Search for the cell housing the specified text and yield its [x, y] center coordinate. 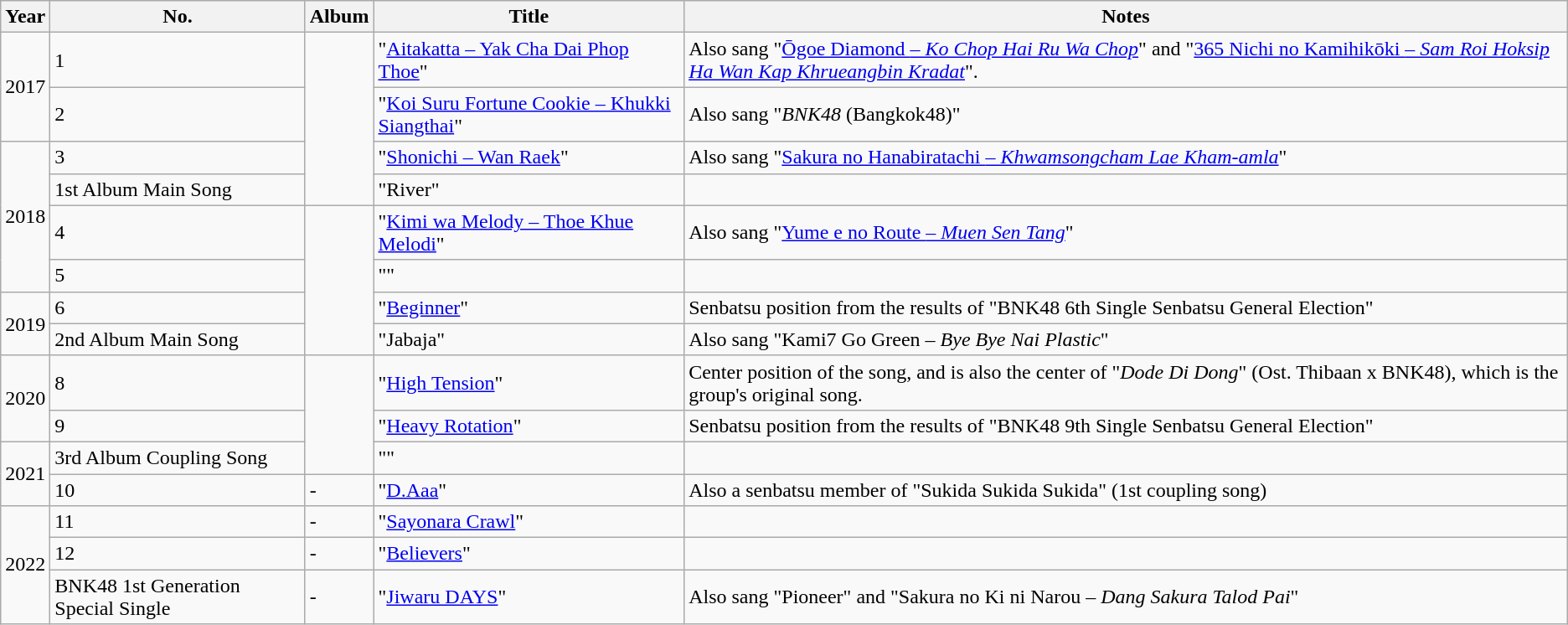
2022 [25, 565]
12 [178, 554]
8 [178, 382]
5 [178, 276]
"Jiwaru DAYS" [529, 597]
Senbatsu position from the results of "BNK48 6th Single Senbatsu General Election" [1126, 307]
"D.Aaa" [529, 490]
"Jabaja" [529, 339]
Year [25, 17]
Notes [1126, 17]
No. [178, 17]
Also a senbatsu member of "Sukida Sukida Sukida" (1st coupling song) [1126, 490]
4 [178, 233]
"Kimi wa Melody – Thoe Khue Melodi" [529, 233]
Also sang "Yume e no Route – Muen Sen Tang" [1126, 233]
"Sayonara Crawl" [529, 522]
"Aitakatta – Yak Cha Dai Phop Thoe" [529, 60]
Also sang "Sakura no Hanabiratachi – Khwamsongcham Lae Kham-amla" [1126, 158]
Senbatsu position from the results of "BNK48 9th Single Senbatsu General Election" [1126, 426]
"River" [529, 189]
"Koi Suru Fortune Cookie – Khukki Siangthai" [529, 114]
"Heavy Rotation" [529, 426]
1st Album Main Song [178, 189]
9 [178, 426]
1 [178, 60]
Also sang "Pioneer" and "Sakura no Ki ni Narou – Dang Sakura Talod Pai" [1126, 597]
"High Tension" [529, 382]
Center position of the song, and is also the center of "Dode Di Dong" (Ost. Thibaan x BNK48), which is the group's original song. [1126, 382]
Album [339, 17]
2nd Album Main Song [178, 339]
Also sang "Kami7 Go Green – Bye Bye Nai Plastic" [1126, 339]
6 [178, 307]
"Believers" [529, 554]
2020 [25, 399]
2019 [25, 323]
2018 [25, 216]
"Beginner" [529, 307]
3rd Album Coupling Song [178, 457]
10 [178, 490]
3 [178, 158]
11 [178, 522]
2021 [25, 473]
"Shonichi – Wan Raek" [529, 158]
2 [178, 114]
Also sang "BNK48 (Bangkok48)" [1126, 114]
Also sang "Ōgoe Diamond – Ko Chop Hai Ru Wa Chop" and "365 Nichi no Kamihikōki – Sam Roi Hoksip Ha Wan Kap Khrueangbin Kradat". [1126, 60]
BNK48 1st Generation Special Single [178, 597]
Title [529, 17]
2017 [25, 87]
